Provide the [X, Y] coordinate of the cell's center where the given text is located.  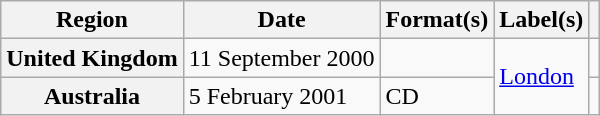
Australia [92, 96]
Label(s) [542, 20]
Date [282, 20]
CD [437, 96]
London [542, 77]
Format(s) [437, 20]
Region [92, 20]
5 February 2001 [282, 96]
United Kingdom [92, 58]
11 September 2000 [282, 58]
